Identify which cell holds the provided text, then report its (x, y) central coordinate. 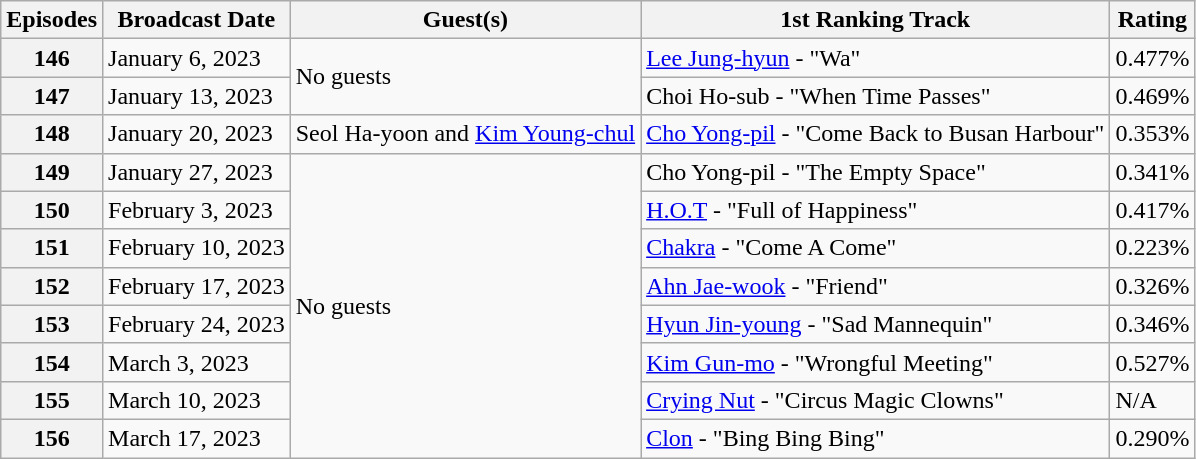
150 (52, 210)
March 3, 2023 (197, 362)
154 (52, 362)
Chakra - "Come A Come" (876, 248)
February 24, 2023 (197, 324)
Lee Jung-hyun - "Wa" (876, 58)
H.O.T - "Full of Happiness" (876, 210)
Seol Ha-yoon and Kim Young-chul (465, 134)
March 17, 2023 (197, 438)
Hyun Jin-young - "Sad Mannequin" (876, 324)
February 10, 2023 (197, 248)
January 27, 2023 (197, 172)
Ahn Jae-wook - "Friend" (876, 286)
January 13, 2023 (197, 96)
N/A (1152, 400)
Episodes (52, 20)
147 (52, 96)
1st Ranking Track (876, 20)
0.527% (1152, 362)
February 17, 2023 (197, 286)
155 (52, 400)
February 3, 2023 (197, 210)
Cho Yong-pil - "The Empty Space" (876, 172)
Guest(s) (465, 20)
Choi Ho-sub - "When Time Passes" (876, 96)
152 (52, 286)
149 (52, 172)
151 (52, 248)
January 20, 2023 (197, 134)
153 (52, 324)
0.223% (1152, 248)
January 6, 2023 (197, 58)
148 (52, 134)
0.477% (1152, 58)
146 (52, 58)
Kim Gun-mo - "Wrongful Meeting" (876, 362)
Crying Nut - "Circus Magic Clowns" (876, 400)
March 10, 2023 (197, 400)
Broadcast Date (197, 20)
156 (52, 438)
0.341% (1152, 172)
Clon - "Bing Bing Bing" (876, 438)
0.353% (1152, 134)
0.469% (1152, 96)
Rating (1152, 20)
0.326% (1152, 286)
Cho Yong-pil - "Come Back to Busan Harbour" (876, 134)
0.417% (1152, 210)
0.290% (1152, 438)
0.346% (1152, 324)
